Detect which cell encompasses the target text, then output its (x, y) center coordinate. 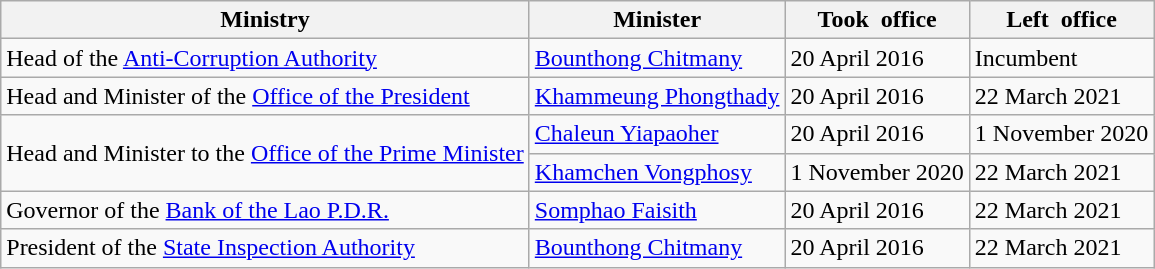
Chaleun Yiapaoher (657, 134)
Head of the Anti-Corruption Authority (266, 58)
Governor of the Bank of the Lao P.D.R. (266, 210)
Minister (657, 20)
Khammeung Phongthady (657, 96)
Incumbent (1061, 58)
Head and Minister to the Office of the Prime Minister (266, 153)
Head and Minister of the Office of the President (266, 96)
Somphao Faisith (657, 210)
Khamchen Vongphosy (657, 172)
Ministry (266, 20)
Took office (877, 20)
President of the State Inspection Authority (266, 248)
Left office (1061, 20)
